Pinpoint the cell where the given text exists, returning its (X, Y) midpoint coordinate. 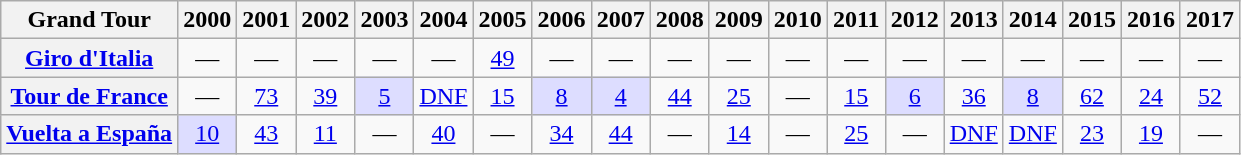
2016 (1150, 20)
2000 (208, 20)
2010 (798, 20)
4 (620, 96)
11 (326, 134)
2015 (1092, 20)
52 (1210, 96)
6 (914, 96)
2012 (914, 20)
43 (266, 134)
2007 (620, 20)
2011 (856, 20)
2009 (738, 20)
34 (562, 134)
Vuelta a España (90, 134)
5 (384, 96)
62 (1092, 96)
2014 (1032, 20)
36 (974, 96)
73 (266, 96)
Grand Tour (90, 20)
Tour de France (90, 96)
19 (1150, 134)
23 (1092, 134)
2013 (974, 20)
2003 (384, 20)
2004 (444, 20)
24 (1150, 96)
14 (738, 134)
2001 (266, 20)
Giro d'Italia (90, 58)
2002 (326, 20)
39 (326, 96)
2006 (562, 20)
2008 (680, 20)
40 (444, 134)
2017 (1210, 20)
10 (208, 134)
2005 (502, 20)
49 (502, 58)
